Detect which cell encompasses the target text, then output its (X, Y) center coordinate. 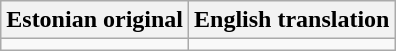
English translation (292, 20)
Estonian original (95, 20)
